For the text-containing cell, return its midpoint in (X, Y) coordinate format. 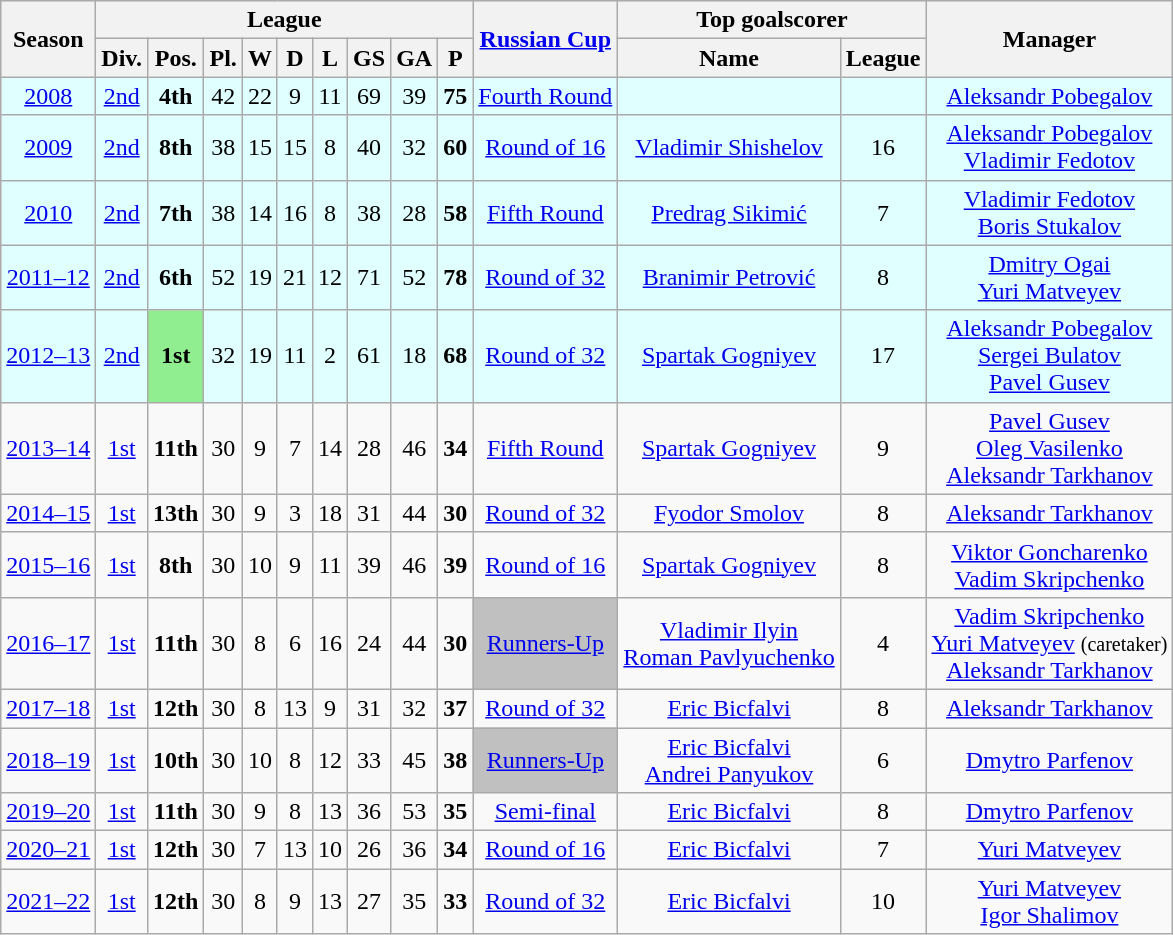
Yuri Matveyev (1050, 850)
10th (176, 760)
4 (883, 643)
2008 (48, 96)
2020–21 (48, 850)
Fyodor Smolov (729, 513)
Vladimir Shishelov (729, 148)
37 (456, 708)
2016–17 (48, 643)
2011–12 (48, 278)
61 (370, 356)
Russian Cup (546, 39)
2021–22 (48, 902)
75 (456, 96)
2017–18 (48, 708)
42 (223, 96)
2 (330, 356)
Name (729, 58)
24 (370, 643)
2014–15 (48, 513)
Top goalscorer (772, 20)
71 (370, 278)
21 (294, 278)
40 (370, 148)
Vladimir Fedotov Boris Stukalov (1050, 212)
2018–19 (48, 760)
Vladimir Ilyin Roman Pavlyuchenko (729, 643)
22 (260, 96)
2019–20 (48, 812)
4th (176, 96)
Dmitry Ogai Yuri Matveyev (1050, 278)
L (330, 58)
58 (456, 212)
D (294, 58)
Aleksandr Pobegalov Sergei Bulatov Pavel Gusev (1050, 356)
Eric Bicfalvi Andrei Panyukov (729, 760)
Pavel Gusev Oleg Vasilenko Aleksandr Tarkhanov (1050, 448)
Pos. (176, 58)
27 (370, 902)
60 (456, 148)
Div. (122, 58)
Aleksandr Pobegalov (1050, 96)
Yuri Matveyev Igor Shalimov (1050, 902)
68 (456, 356)
2009 (48, 148)
W (260, 58)
Season (48, 39)
3 (294, 513)
Branimir Petrović (729, 278)
45 (414, 760)
Manager (1050, 39)
GS (370, 58)
Viktor Goncharenko Vadim Skripchenko (1050, 564)
GA (414, 58)
2010 (48, 212)
7th (176, 212)
13th (176, 513)
17 (883, 356)
78 (456, 278)
2015–16 (48, 564)
P (456, 58)
26 (370, 850)
Aleksandr Pobegalov Vladimir Fedotov (1050, 148)
Pl. (223, 58)
53 (414, 812)
2013–14 (48, 448)
69 (370, 96)
Predrag Sikimić (729, 212)
Semi-final (546, 812)
Fourth Round (546, 96)
Vadim Skripchenko Yuri Matveyev (caretaker) Aleksandr Tarkhanov (1050, 643)
6th (176, 278)
2012–13 (48, 356)
